Scan for the cell matching the given text and deliver its (X, Y) coordinate at center. 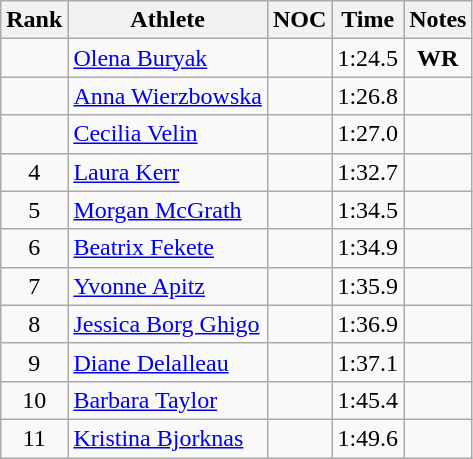
Anna Wierzbowska (168, 96)
6 (34, 248)
8 (34, 324)
1:34.9 (368, 248)
1:27.0 (368, 134)
1:36.9 (368, 324)
7 (34, 286)
Athlete (168, 20)
Barbara Taylor (168, 400)
1:34.5 (368, 210)
Jessica Borg Ghigo (168, 324)
1:32.7 (368, 172)
1:35.9 (368, 286)
1:49.6 (368, 438)
Kristina Bjorknas (168, 438)
1:24.5 (368, 58)
11 (34, 438)
4 (34, 172)
10 (34, 400)
Rank (34, 20)
Morgan McGrath (168, 210)
1:45.4 (368, 400)
Beatrix Fekete (168, 248)
Cecilia Velin (168, 134)
Olena Buryak (168, 58)
Time (368, 20)
Notes (438, 20)
5 (34, 210)
Diane Delalleau (168, 362)
1:37.1 (368, 362)
1:26.8 (368, 96)
WR (438, 58)
Yvonne Apitz (168, 286)
NOC (299, 20)
9 (34, 362)
Laura Kerr (168, 172)
